Search for the cell housing the specified text and yield its (x, y) center coordinate. 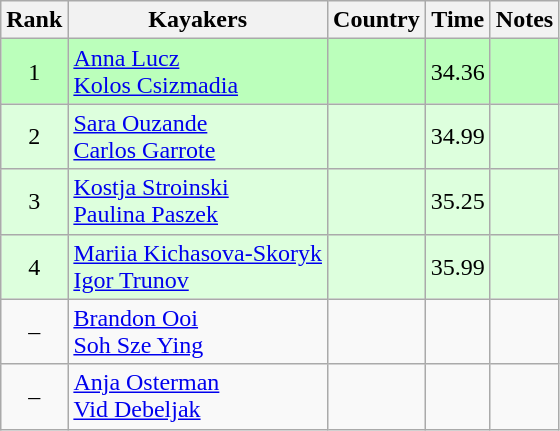
34.36 (458, 72)
1 (34, 72)
34.99 (458, 136)
Mariia Kichasova-SkorykIgor Trunov (198, 266)
35.25 (458, 202)
Country (377, 20)
4 (34, 266)
35.99 (458, 266)
Brandon OoiSoh Sze Ying (198, 332)
2 (34, 136)
Anna LuczKolos Csizmadia (198, 72)
Sara OuzandeCarlos Garrote (198, 136)
3 (34, 202)
Time (458, 20)
Kayakers (198, 20)
Rank (34, 20)
Kostja StroinskiPaulina Paszek (198, 202)
Notes (524, 20)
Anja OstermanVid Debeljak (198, 396)
